Detect which cell encompasses the target text, then output its (x, y) center coordinate. 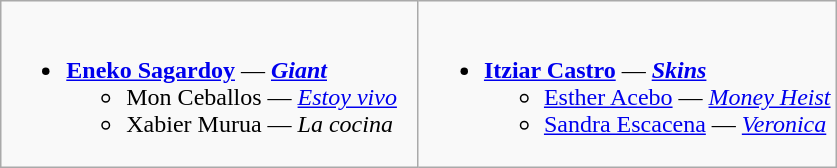
Eneko Sagardoy — GiantMon Ceballos — Estoy vivoXabier Murua — La cocina (210, 84)
Itziar Castro — SkinsEsther Acebo — Money HeistSandra Escacena — Veronica (627, 84)
